Output the [X, Y] coordinate of the center of the cell containing the given text.  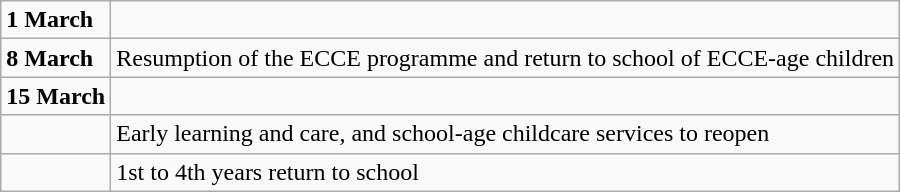
15 March [56, 96]
8 March [56, 58]
1st to 4th years return to school [506, 172]
Resumption of the ECCE programme and return to school of ECCE-age children [506, 58]
1 March [56, 20]
Early learning and care, and school-age childcare services to reopen [506, 134]
